Return the [x, y] coordinate for the center point of the cell that contains the specified text.  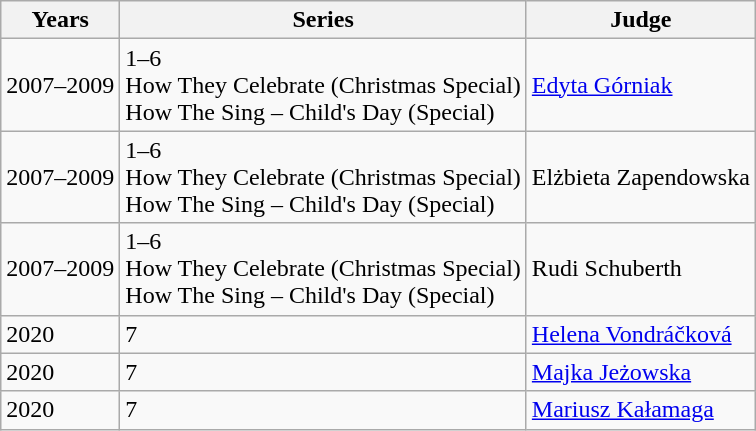
Judge [640, 20]
Rudi Schuberth [640, 269]
Edyta Górniak [640, 85]
Mariusz Kałamaga [640, 410]
Helena Vondráčková [640, 334]
Majka Jeżowska [640, 372]
Years [60, 20]
Series [324, 20]
Elżbieta Zapendowska [640, 177]
